Scan for the cell matching the given text and deliver its (X, Y) coordinate at center. 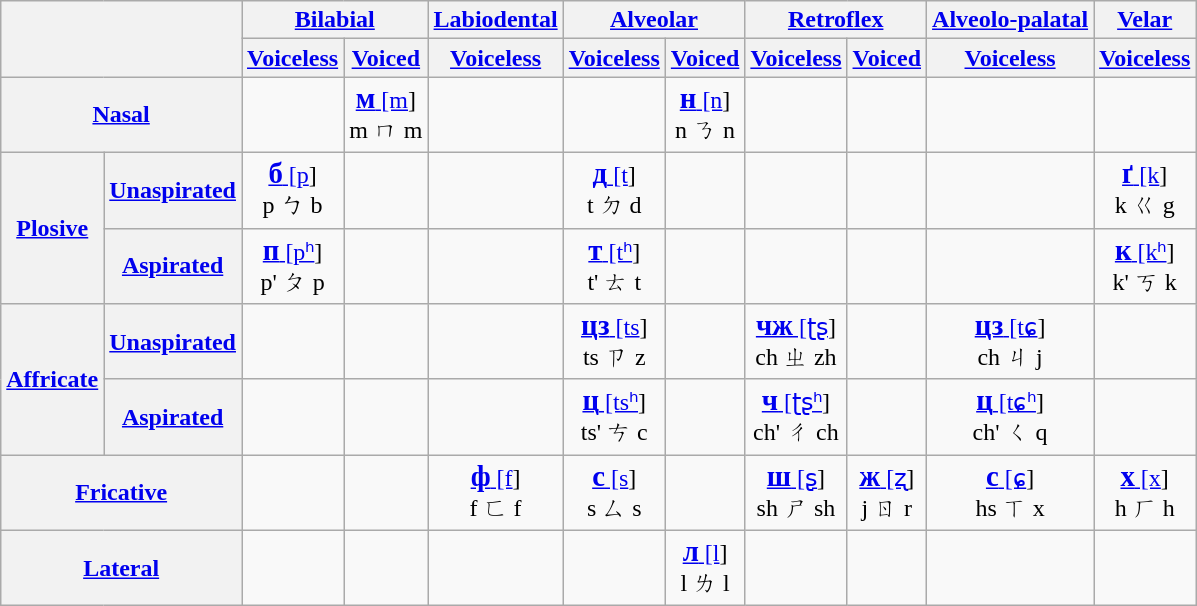
Alveolo-palatal (1010, 20)
б [p]p ㄅ b (293, 190)
цз [ts]ts ㄗ z (614, 342)
Fricative (122, 493)
Velar (1145, 20)
с [s]s ㄙ s (614, 493)
ц [tɕʰ]ch' ㄑ q (1010, 417)
п [pʰ]p' ㄆ p (293, 266)
Affricate (52, 380)
ф [f]f ㄈ f (496, 493)
м [m]m ㄇ m (386, 115)
х [x]h ㄏ h (1145, 493)
ж [ʐ]j ㄖ r (887, 493)
д [t]t ㄉ d (614, 190)
чж [ʈʂ]ch ㄓ zh (796, 342)
л [l]l ㄌ l (705, 568)
Lateral (122, 568)
Nasal (122, 115)
ц [tsʰ]ts' ㄘ c (614, 417)
Plosive (52, 228)
Labiodental (496, 20)
Alveolar (654, 20)
ґ [k]k ㄍ g (1145, 190)
Retroflex (836, 20)
Bilabial (336, 20)
н [n]n ㄋ n (705, 115)
с [ɕ]hs ㄒ x (1010, 493)
к [kʰ]k' ㄎ k (1145, 266)
ч [ʈʂʰ]ch' ㄔ ch (796, 417)
цз [tɕ]ch ㄐ j (1010, 342)
ш [ʂ]sh ㄕ sh (796, 493)
т [tʰ]t' ㄊ t (614, 266)
